Return the (X, Y) coordinate for the center point of the cell that contains the specified text.  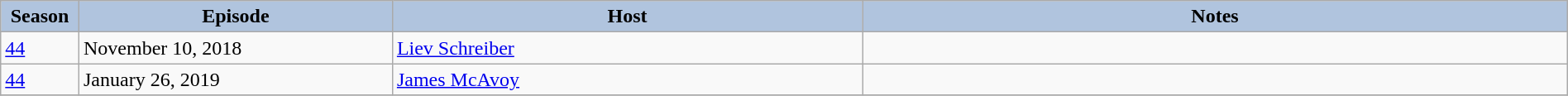
January 26, 2019 (235, 79)
Host (627, 17)
Season (40, 17)
James McAvoy (627, 79)
Episode (235, 17)
Liev Schreiber (627, 48)
November 10, 2018 (235, 48)
Notes (1216, 17)
